Return the (x, y) coordinate for the center point of the cell that contains the specified text.  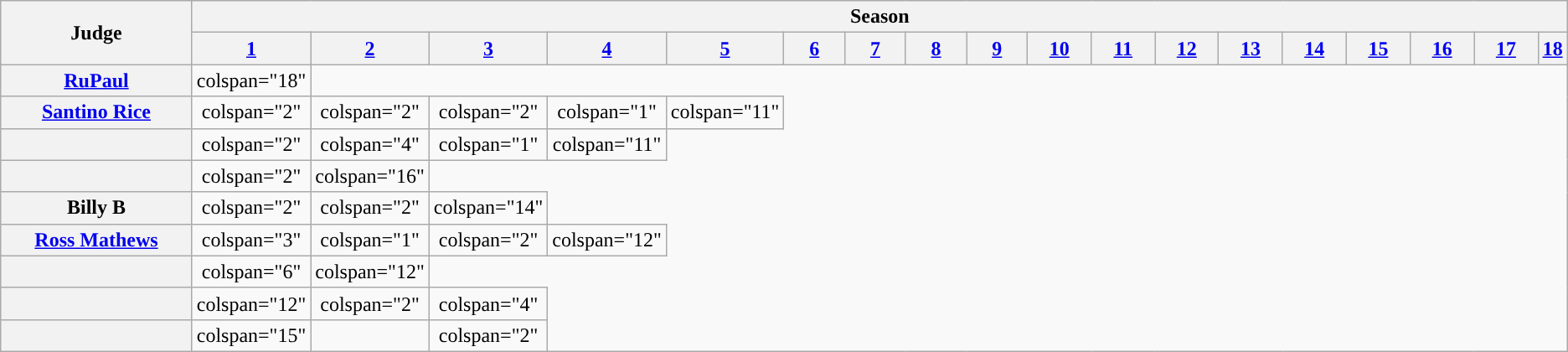
Ross Mathews (96, 240)
3 (488, 49)
18 (1553, 49)
10 (1060, 49)
6 (814, 49)
5 (725, 49)
Season (879, 17)
15 (1378, 49)
colspan="6" (251, 272)
1 (251, 49)
Judge (96, 33)
colspan="16" (370, 176)
12 (1187, 49)
4 (607, 49)
8 (936, 49)
14 (1314, 49)
7 (876, 49)
17 (1506, 49)
13 (1251, 49)
9 (997, 49)
colspan="15" (251, 335)
2 (370, 49)
colspan="14" (488, 208)
colspan="3" (251, 240)
Santino Rice (96, 112)
Billy B (96, 208)
16 (1442, 49)
colspan="18" (251, 80)
RuPaul (96, 80)
11 (1123, 49)
